Detect which cell encompasses the target text, then output its [x, y] center coordinate. 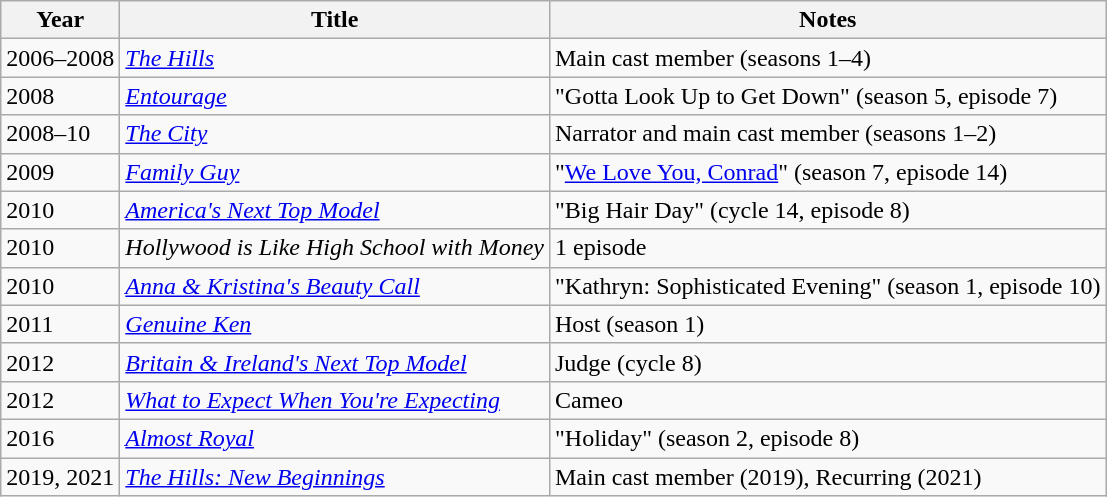
"Holiday" (season 2, episode 8) [828, 438]
"Kathryn: Sophisticated Evening" (season 1, episode 10) [828, 286]
Anna & Kristina's Beauty Call [335, 286]
"Gotta Look Up to Get Down" (season 5, episode 7) [828, 96]
The Hills [335, 58]
Entourage [335, 96]
Title [335, 20]
Host (season 1) [828, 324]
2016 [60, 438]
2008–10 [60, 134]
Main cast member (2019), Recurring (2021) [828, 477]
Cameo [828, 400]
"Big Hair Day" (cycle 14, episode 8) [828, 210]
America's Next Top Model [335, 210]
2008 [60, 96]
2011 [60, 324]
Family Guy [335, 172]
2006–2008 [60, 58]
Almost Royal [335, 438]
2009 [60, 172]
Genuine Ken [335, 324]
Britain & Ireland's Next Top Model [335, 362]
Year [60, 20]
Main cast member (seasons 1–4) [828, 58]
2019, 2021 [60, 477]
Hollywood is Like High School with Money [335, 248]
The City [335, 134]
Narrator and main cast member (seasons 1–2) [828, 134]
1 episode [828, 248]
The Hills: New Beginnings [335, 477]
What to Expect When You're Expecting [335, 400]
Notes [828, 20]
Judge (cycle 8) [828, 362]
"We Love You, Conrad" (season 7, episode 14) [828, 172]
